Scan for the cell matching the given text and deliver its [X, Y] coordinate at center. 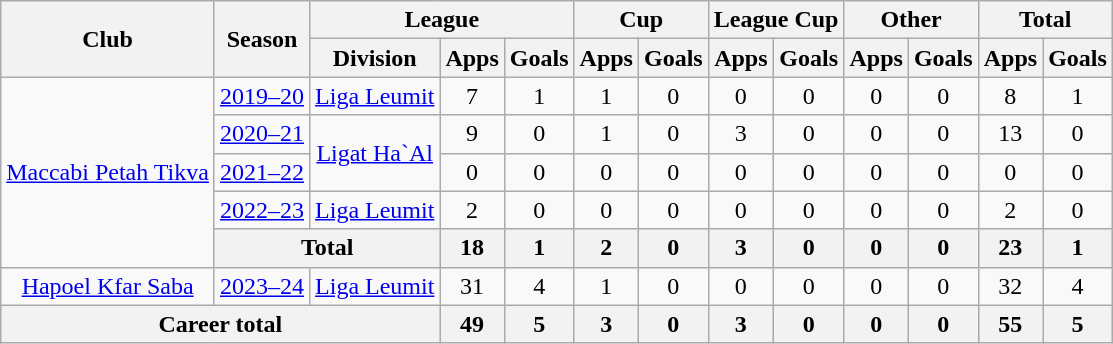
7 [472, 96]
8 [1010, 96]
Season [262, 39]
2021–22 [262, 172]
Club [108, 39]
55 [1010, 324]
Other [911, 20]
Cup [641, 20]
2023–24 [262, 286]
49 [472, 324]
23 [1010, 248]
2022–23 [262, 210]
18 [472, 248]
2019–20 [262, 96]
Division [375, 58]
Maccabi Petah Tikva [108, 172]
Hapoel Kfar Saba [108, 286]
Ligat Ha`Al [375, 153]
League Cup [776, 20]
Career total [220, 324]
9 [472, 134]
2020–21 [262, 134]
League [442, 20]
32 [1010, 286]
13 [1010, 134]
31 [472, 286]
